Search for the cell housing the specified text and yield its [X, Y] center coordinate. 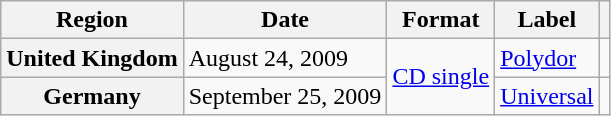
Date [285, 20]
Label [547, 20]
Polydor [547, 58]
August 24, 2009 [285, 58]
Format [441, 20]
September 25, 2009 [285, 96]
Universal [547, 96]
Germany [92, 96]
CD single [441, 77]
United Kingdom [92, 58]
Region [92, 20]
